Return (x, y) of the center of cell containing provided text 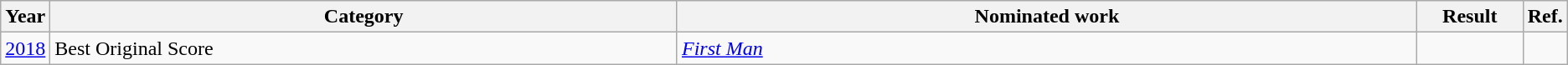
Ref. (1545, 17)
Best Original Score (364, 48)
Year (25, 17)
Result (1469, 17)
Nominated work (1047, 17)
2018 (25, 48)
First Man (1047, 48)
Category (364, 17)
